Search for the cell housing the specified text and yield its (X, Y) center coordinate. 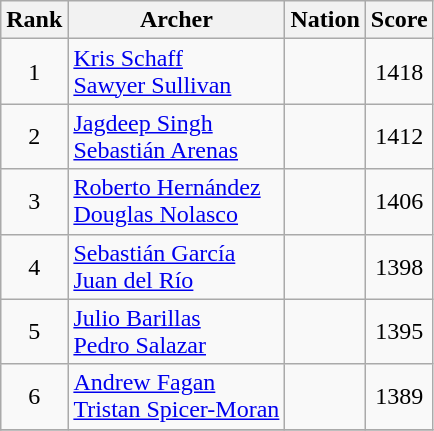
1389 (399, 396)
1395 (399, 332)
1406 (399, 202)
5 (34, 332)
Jagdeep SinghSebastián Arenas (176, 136)
4 (34, 266)
Rank (34, 20)
Roberto HernándezDouglas Nolasco (176, 202)
Andrew FaganTristan Spicer-Moran (176, 396)
Score (399, 20)
1398 (399, 266)
2 (34, 136)
1412 (399, 136)
Sebastián GarcíaJuan del Río (176, 266)
Kris SchaffSawyer Sullivan (176, 72)
Archer (176, 20)
6 (34, 396)
Julio BarillasPedro Salazar (176, 332)
3 (34, 202)
1 (34, 72)
1418 (399, 72)
Nation (325, 20)
